Output the [x, y] coordinate of the center of the cell containing the given text.  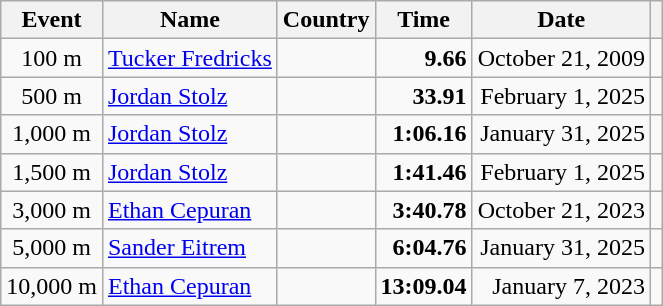
5,000 m [52, 248]
October 21, 2023 [561, 210]
Name [190, 20]
33.91 [424, 96]
January 7, 2023 [561, 286]
Tucker Fredricks [190, 58]
13:09.04 [424, 286]
Date [561, 20]
10,000 m [52, 286]
1:06.16 [424, 134]
1,000 m [52, 134]
100 m [52, 58]
9.66 [424, 58]
1:41.46 [424, 172]
1,500 m [52, 172]
Country [326, 20]
Event [52, 20]
500 m [52, 96]
6:04.76 [424, 248]
3,000 m [52, 210]
3:40.78 [424, 210]
October 21, 2009 [561, 58]
Time [424, 20]
Sander Eitrem [190, 248]
